Provide the [x, y] coordinate of the cell's center where the given text is located.  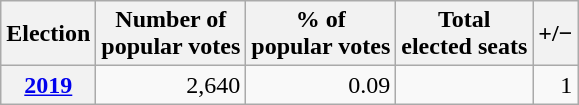
2,640 [171, 85]
2019 [48, 85]
Number ofpopular votes [171, 34]
1 [556, 85]
Totalelected seats [464, 34]
+/− [556, 34]
0.09 [321, 85]
% ofpopular votes [321, 34]
Election [48, 34]
